Provide the (x, y) coordinate of the cell's center where the given text is located.  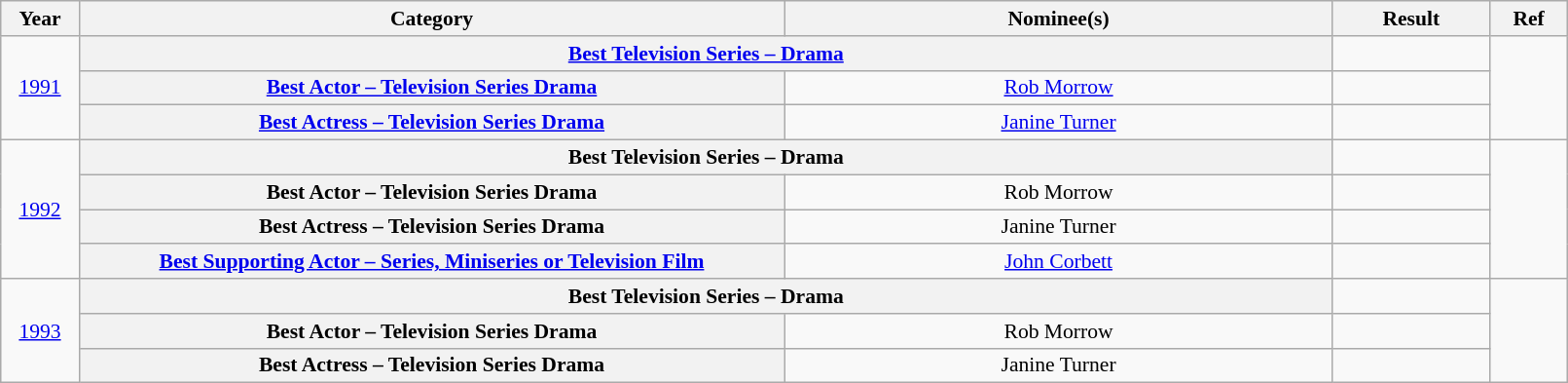
1993 (40, 331)
Best Supporting Actor – Series, Miniseries or Television Film (432, 262)
John Corbett (1059, 262)
Year (40, 19)
Ref (1528, 19)
Nominee(s) (1059, 19)
Category (432, 19)
1991 (40, 88)
Result (1411, 19)
1992 (40, 210)
